Search for the cell housing the specified text and yield its (x, y) center coordinate. 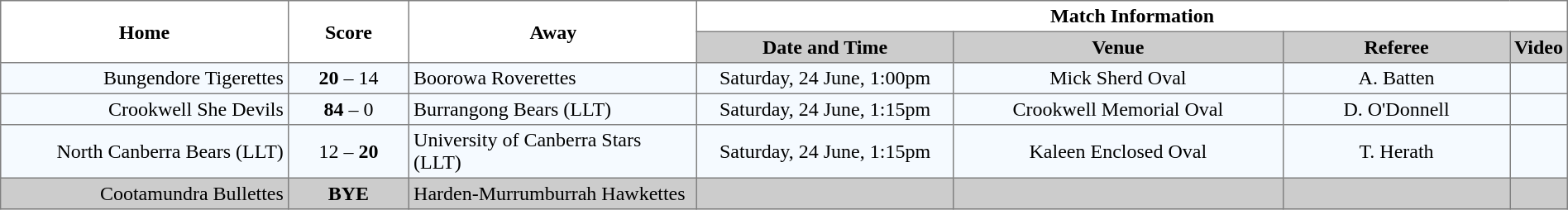
Cootamundra Bullettes (144, 193)
Away (553, 31)
Date and Time (825, 47)
Home (144, 31)
Burrangong Bears (LLT) (553, 109)
Crookwell She Devils (144, 109)
North Canberra Bears (LLT) (144, 151)
T. Herath (1396, 151)
Score (349, 31)
20 – 14 (349, 79)
84 – 0 (349, 109)
University of Canberra Stars (LLT) (553, 151)
D. O'Donnell (1396, 109)
Mick Sherd Oval (1118, 79)
Boorowa Roverettes (553, 79)
Match Information (1132, 17)
Referee (1396, 47)
Saturday, 24 June, 1:00pm (825, 79)
Bungendore Tigerettes (144, 79)
Venue (1118, 47)
Harden-Murrumburrah Hawkettes (553, 193)
Crookwell Memorial Oval (1118, 109)
Kaleen Enclosed Oval (1118, 151)
Video (1539, 47)
12 – 20 (349, 151)
A. Batten (1396, 79)
BYE (349, 193)
